Extract the [x, y] coordinate from the center of the cell holding the provided text.  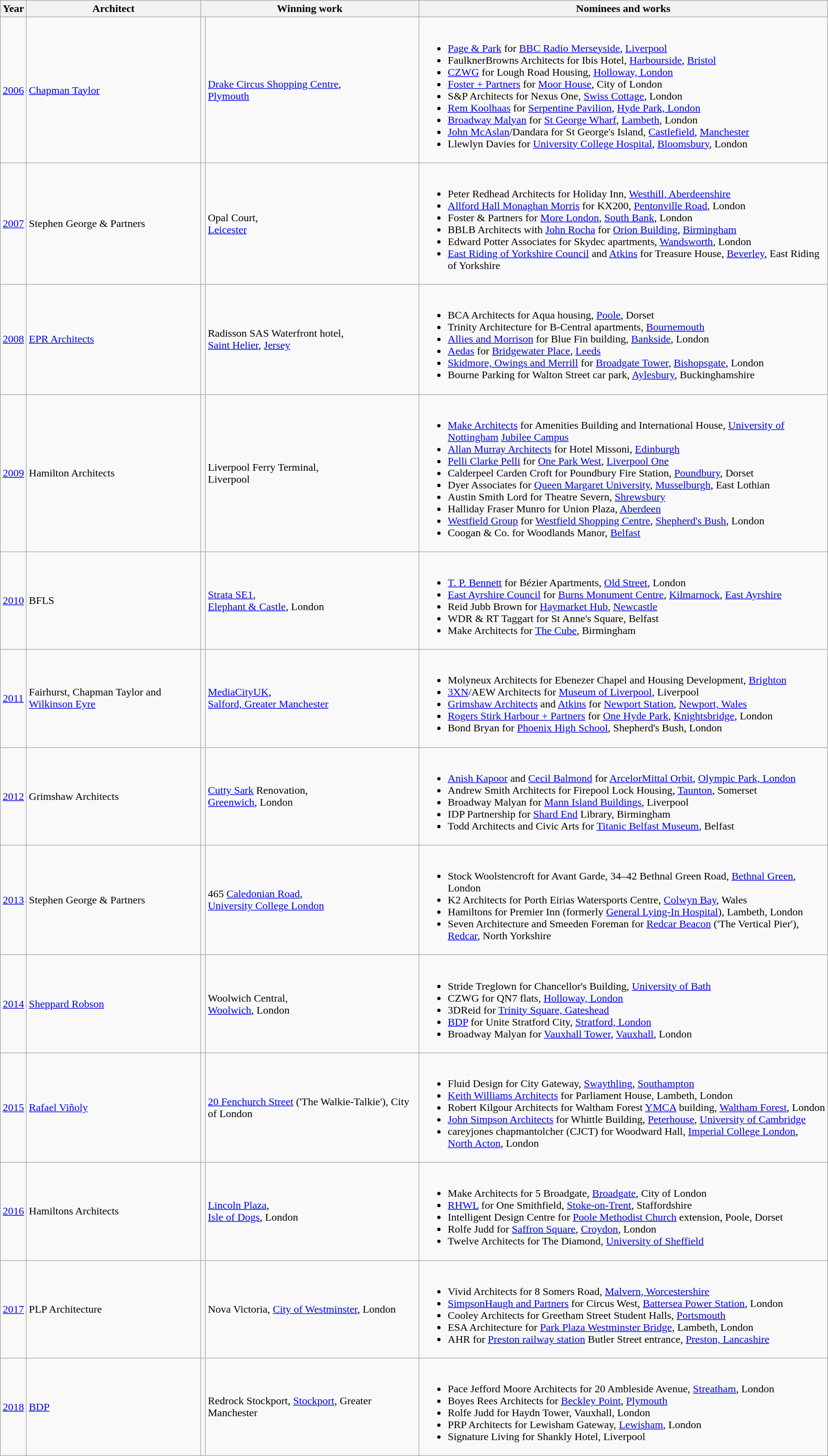
Nova Victoria, City of Westminster, London [312, 1309]
Chapman Taylor [114, 90]
Architect [114, 9]
BDP [114, 1407]
2009 [13, 473]
PLP Architecture [114, 1309]
Radisson SAS Waterfront hotel,Saint Helier, Jersey [312, 339]
Nominees and works [623, 9]
Woolwich Central,Woolwich, London [312, 1003]
EPR Architects [114, 339]
2006 [13, 90]
Year [13, 9]
2013 [13, 900]
465 Caledonian Road,University College London [312, 900]
2015 [13, 1107]
Fairhurst, Chapman Taylor and Wilkinson Eyre [114, 698]
Lincoln Plaza,Isle of Dogs, London [312, 1211]
2016 [13, 1211]
Rafael Viñoly [114, 1107]
Opal Court,Leicester [312, 224]
Grimshaw Architects [114, 796]
2008 [13, 339]
Winning work [310, 9]
2014 [13, 1003]
20 Fenchurch Street ('The Walkie-Talkie'), City of London [312, 1107]
BFLS [114, 601]
Cutty Sark Renovation,Greenwich, London [312, 796]
2010 [13, 601]
MediaCityUK,Salford, Greater Manchester [312, 698]
2012 [13, 796]
2017 [13, 1309]
2018 [13, 1407]
Hamiltons Architects [114, 1211]
Redrock Stockport, Stockport, Greater Manchester [312, 1407]
Strata SE1,Elephant & Castle, London [312, 601]
Liverpool Ferry Terminal,Liverpool [312, 473]
2011 [13, 698]
Drake Circus Shopping Centre,Plymouth [312, 90]
2007 [13, 224]
Sheppard Robson [114, 1003]
Hamilton Architects [114, 473]
